Return the [X, Y] coordinate for the center point of the cell that contains the specified text.  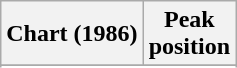
Chart (1986) [72, 34]
Peakposition [189, 34]
